Capture the cell that displays the provided text and extract its [x, y] central coordinate. 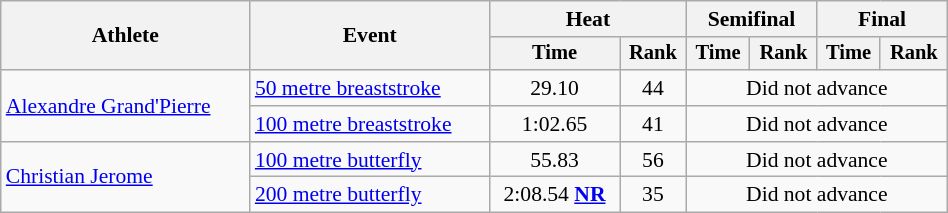
35 [654, 195]
200 metre butterfly [370, 195]
Final [882, 19]
Christian Jerome [126, 178]
29.10 [555, 88]
Event [370, 36]
Semifinal [751, 19]
44 [654, 88]
2:08.54 NR [555, 195]
100 metre breaststroke [370, 124]
41 [654, 124]
56 [654, 160]
Athlete [126, 36]
1:02.65 [555, 124]
55.83 [555, 160]
100 metre butterfly [370, 160]
50 metre breaststroke [370, 88]
Heat [588, 19]
Alexandre Grand'Pierre [126, 106]
